Return [X, Y] of the center of cell containing provided text 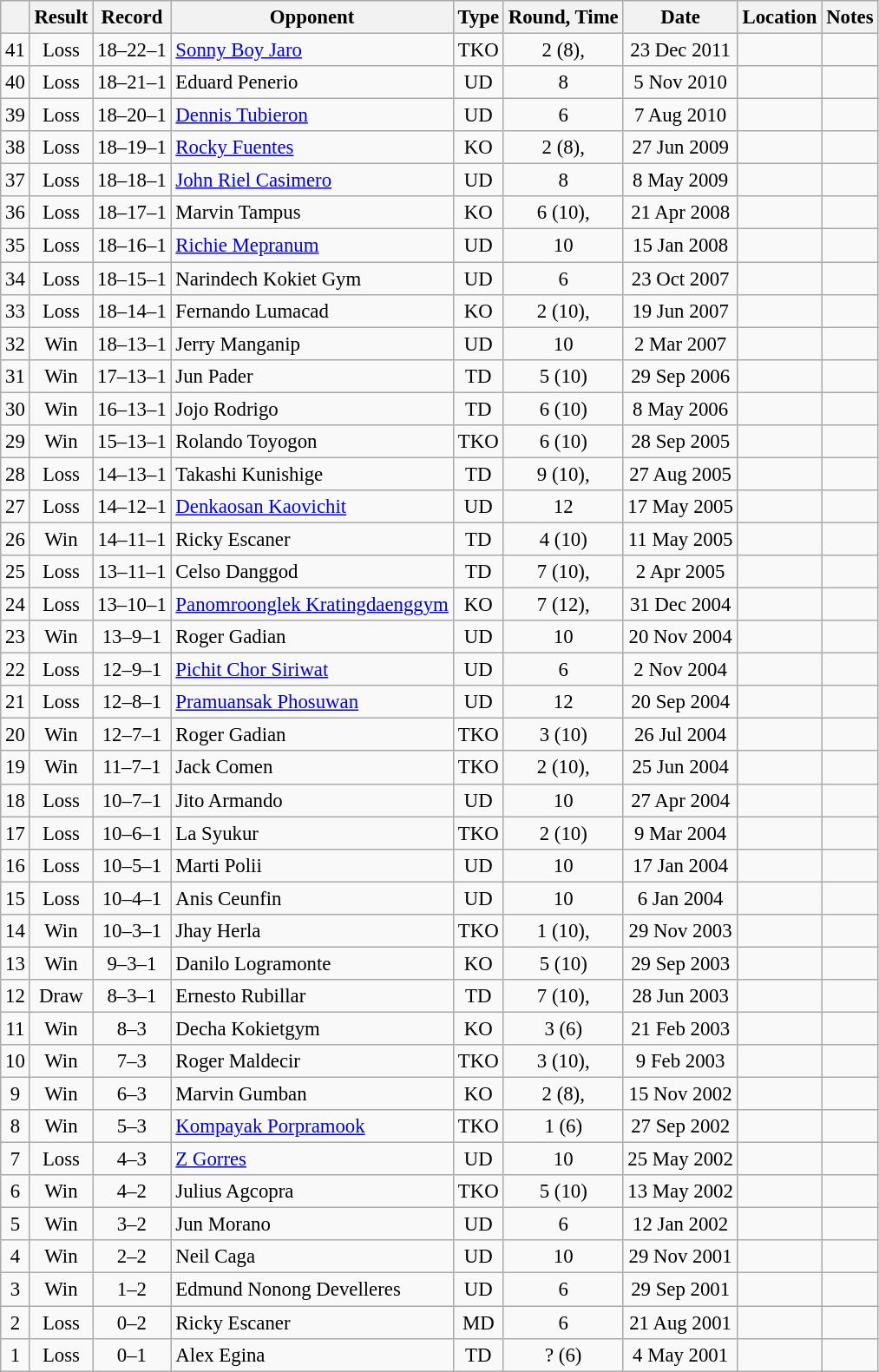
20 [16, 735]
27 Apr 2004 [680, 800]
Neil Caga [312, 1257]
Z Gorres [312, 1159]
1–2 [132, 1290]
Panomroonglek Kratingdaenggym [312, 605]
26 Jul 2004 [680, 735]
18–22–1 [132, 50]
Jerry Manganip [312, 344]
Edmund Nonong Develleres [312, 1290]
6 Jan 2004 [680, 898]
20 Sep 2004 [680, 702]
16 [16, 865]
14–11–1 [132, 539]
5–3 [132, 1126]
23 [16, 637]
3 [16, 1290]
15 Nov 2002 [680, 1094]
25 Jun 2004 [680, 768]
Denkaosan Kaovichit [312, 507]
18–15–1 [132, 279]
10–3–1 [132, 931]
3 (10) [563, 735]
11–7–1 [132, 768]
18–21–1 [132, 82]
Narindech Kokiet Gym [312, 279]
17–13–1 [132, 376]
29 Nov 2003 [680, 931]
Celso Danggod [312, 572]
Sonny Boy Jaro [312, 50]
29 Sep 2006 [680, 376]
18–14–1 [132, 311]
10–7–1 [132, 800]
24 [16, 605]
21 Aug 2001 [680, 1323]
13–11–1 [132, 572]
9 [16, 1094]
29 Sep 2001 [680, 1290]
Round, Time [563, 17]
4 (10) [563, 539]
Draw [61, 996]
John Riel Casimero [312, 181]
4 May 2001 [680, 1355]
Location [779, 17]
29 Sep 2003 [680, 963]
2 (10) [563, 833]
18–13–1 [132, 344]
7 [16, 1159]
3 (6) [563, 1028]
14–12–1 [132, 507]
3–2 [132, 1224]
10–5–1 [132, 865]
Jun Pader [312, 376]
Eduard Penerio [312, 82]
Rocky Fuentes [312, 148]
2–2 [132, 1257]
4–2 [132, 1191]
Result [61, 17]
32 [16, 344]
Roger Maldecir [312, 1061]
15 Jan 2008 [680, 246]
8 May 2009 [680, 181]
18–17–1 [132, 213]
Jojo Rodrigo [312, 409]
12–8–1 [132, 702]
25 May 2002 [680, 1159]
18–19–1 [132, 148]
Notes [850, 17]
2 Nov 2004 [680, 670]
2 [16, 1323]
Danilo Logramonte [312, 963]
12 Jan 2002 [680, 1224]
Takashi Kunishige [312, 474]
20 Nov 2004 [680, 637]
1 (6) [563, 1126]
9 Feb 2003 [680, 1061]
14–13–1 [132, 474]
Ernesto Rubillar [312, 996]
12–9–1 [132, 670]
1 (10), [563, 931]
25 [16, 572]
9–3–1 [132, 963]
13–10–1 [132, 605]
Jhay Herla [312, 931]
18–20–1 [132, 115]
6–3 [132, 1094]
5 Nov 2010 [680, 82]
13 May 2002 [680, 1191]
39 [16, 115]
30 [16, 409]
Jun Morano [312, 1224]
11 [16, 1028]
4 [16, 1257]
28 Jun 2003 [680, 996]
MD [478, 1323]
Fernando Lumacad [312, 311]
16–13–1 [132, 409]
8 May 2006 [680, 409]
27 [16, 507]
Marvin Tampus [312, 213]
Pramuansak Phosuwan [312, 702]
41 [16, 50]
29 Nov 2001 [680, 1257]
3 (10), [563, 1061]
19 [16, 768]
26 [16, 539]
2 Mar 2007 [680, 344]
1 [16, 1355]
Opponent [312, 17]
35 [16, 246]
19 Jun 2007 [680, 311]
Alex Egina [312, 1355]
13–9–1 [132, 637]
29 [16, 442]
17 [16, 833]
Kompayak Porpramook [312, 1126]
2 Apr 2005 [680, 572]
Jack Comen [312, 768]
33 [16, 311]
9 (10), [563, 474]
13 [16, 963]
4–3 [132, 1159]
Type [478, 17]
Date [680, 17]
40 [16, 82]
10–6–1 [132, 833]
12–7–1 [132, 735]
11 May 2005 [680, 539]
10–4–1 [132, 898]
18 [16, 800]
15 [16, 898]
Anis Ceunfin [312, 898]
0–1 [132, 1355]
7–3 [132, 1061]
21 [16, 702]
23 Dec 2011 [680, 50]
Record [132, 17]
15–13–1 [132, 442]
21 Apr 2008 [680, 213]
Rolando Toyogon [312, 442]
17 Jan 2004 [680, 865]
18–16–1 [132, 246]
14 [16, 931]
Dennis Tubieron [312, 115]
23 Oct 2007 [680, 279]
Jito Armando [312, 800]
Julius Agcopra [312, 1191]
18–18–1 [132, 181]
34 [16, 279]
Marvin Gumban [312, 1094]
Richie Mepranum [312, 246]
37 [16, 181]
36 [16, 213]
0–2 [132, 1323]
21 Feb 2003 [680, 1028]
31 Dec 2004 [680, 605]
7 Aug 2010 [680, 115]
Pichit Chor Siriwat [312, 670]
6 (10), [563, 213]
8–3 [132, 1028]
28 [16, 474]
28 Sep 2005 [680, 442]
31 [16, 376]
Marti Polii [312, 865]
27 Sep 2002 [680, 1126]
27 Jun 2009 [680, 148]
9 Mar 2004 [680, 833]
La Syukur [312, 833]
38 [16, 148]
? (6) [563, 1355]
7 (12), [563, 605]
17 May 2005 [680, 507]
5 [16, 1224]
Decha Kokietgym [312, 1028]
22 [16, 670]
27 Aug 2005 [680, 474]
8–3–1 [132, 996]
